Scan for the cell matching the given text and deliver its [X, Y] coordinate at center. 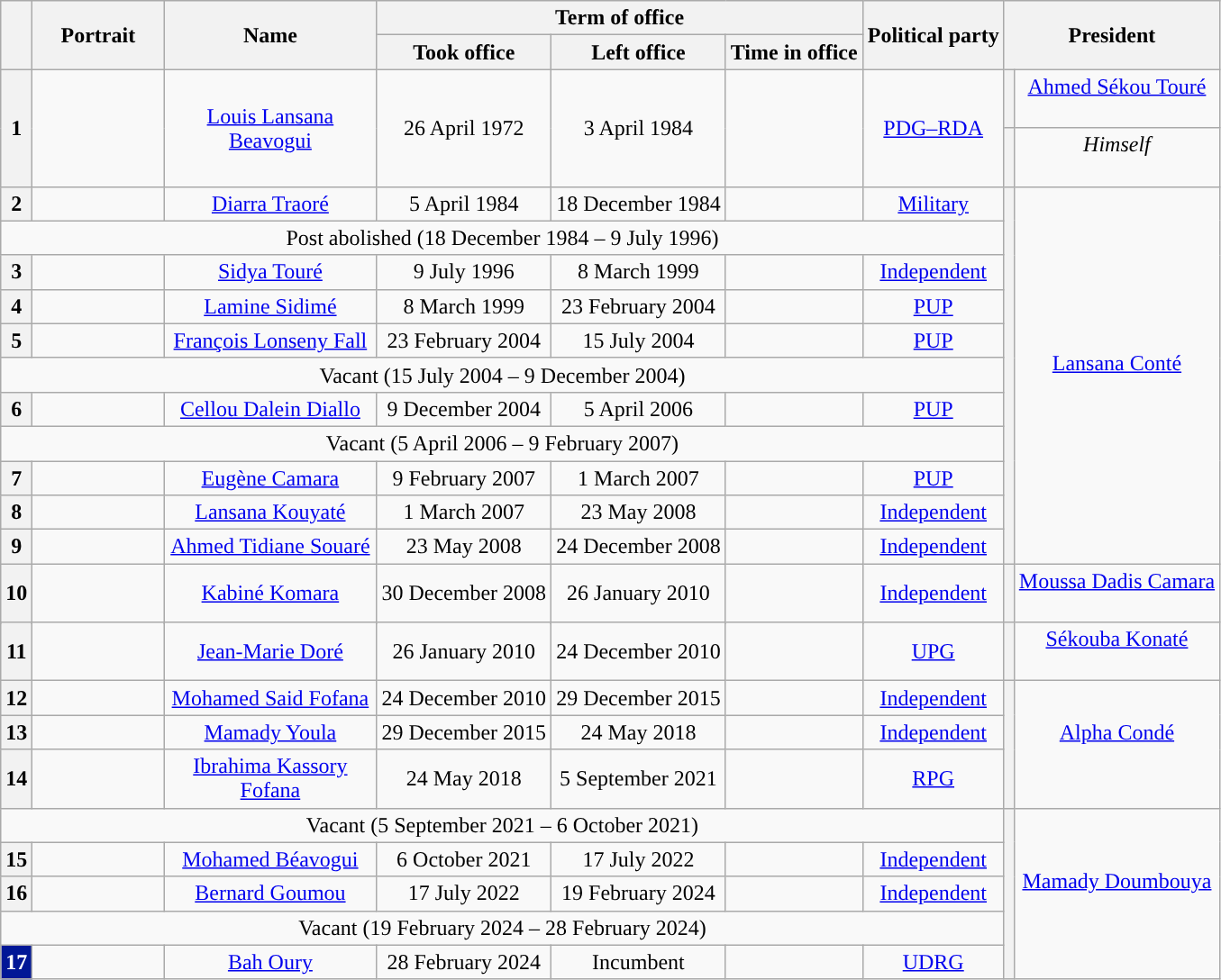
Cellou Dalein Diallo [270, 409]
13 [16, 732]
24 December 2008 [639, 547]
Ahmed Sékou Touré [1116, 99]
5 April 2006 [639, 409]
RPG [934, 778]
18 December 1984 [639, 204]
Ibrahima Kassory Fofana [270, 778]
Name [270, 35]
9 July 1996 [464, 272]
Bernard Goumou [270, 894]
5 September 2021 [639, 778]
8 [16, 513]
28 February 2024 [464, 962]
15 July 2004 [639, 340]
Portrait [98, 35]
9 December 2004 [464, 409]
Post abolished (18 December 1984 – 9 July 1996) [503, 238]
Political party [934, 35]
Jean-Marie Doré [270, 652]
Ahmed Tidiane Souaré [270, 547]
Vacant (19 February 2024 – 28 February 2024) [503, 928]
15 [16, 859]
Eugène Camara [270, 478]
9 [16, 547]
PDG–RDA [934, 128]
Term of office [620, 18]
Incumbent [639, 962]
UPG [934, 652]
Bah Oury [270, 962]
Kabiné Komara [270, 593]
Lansana Conté [1116, 375]
9 February 2007 [464, 478]
Time in office [794, 52]
26 April 1972 [464, 128]
4 [16, 306]
Mohamed Said Fofana [270, 698]
Sidya Touré [270, 272]
Vacant (15 July 2004 – 9 December 2004) [503, 375]
Vacant (5 April 2006 – 9 February 2007) [503, 443]
6 October 2021 [464, 859]
16 [16, 894]
7 [16, 478]
5 [16, 340]
2 [16, 204]
10 [16, 593]
UDRG [934, 962]
12 [16, 698]
Louis Lansana Beavogui [270, 128]
Left office [639, 52]
Moussa Dadis Camara [1116, 593]
Sékouba Konaté [1116, 652]
Vacant (5 September 2021 – 6 October 2021) [503, 825]
Alpha Condé [1116, 744]
3 [16, 272]
5 April 1984 [464, 204]
17 [16, 962]
30 December 2008 [464, 593]
14 [16, 778]
Diarra Traoré [270, 204]
Himself [1116, 157]
President [1112, 35]
Lansana Kouyaté [270, 513]
François Lonseny Fall [270, 340]
Mohamed Béavogui [270, 859]
19 February 2024 [639, 894]
Military [934, 204]
11 [16, 652]
6 [16, 409]
Mamady Youla [270, 732]
1 [16, 128]
Lamine Sidimé [270, 306]
3 April 1984 [639, 128]
Mamady Doumbouya [1116, 894]
Took office [464, 52]
